Determine the (X, Y) coordinate at the center of the cell enclosing the given text.  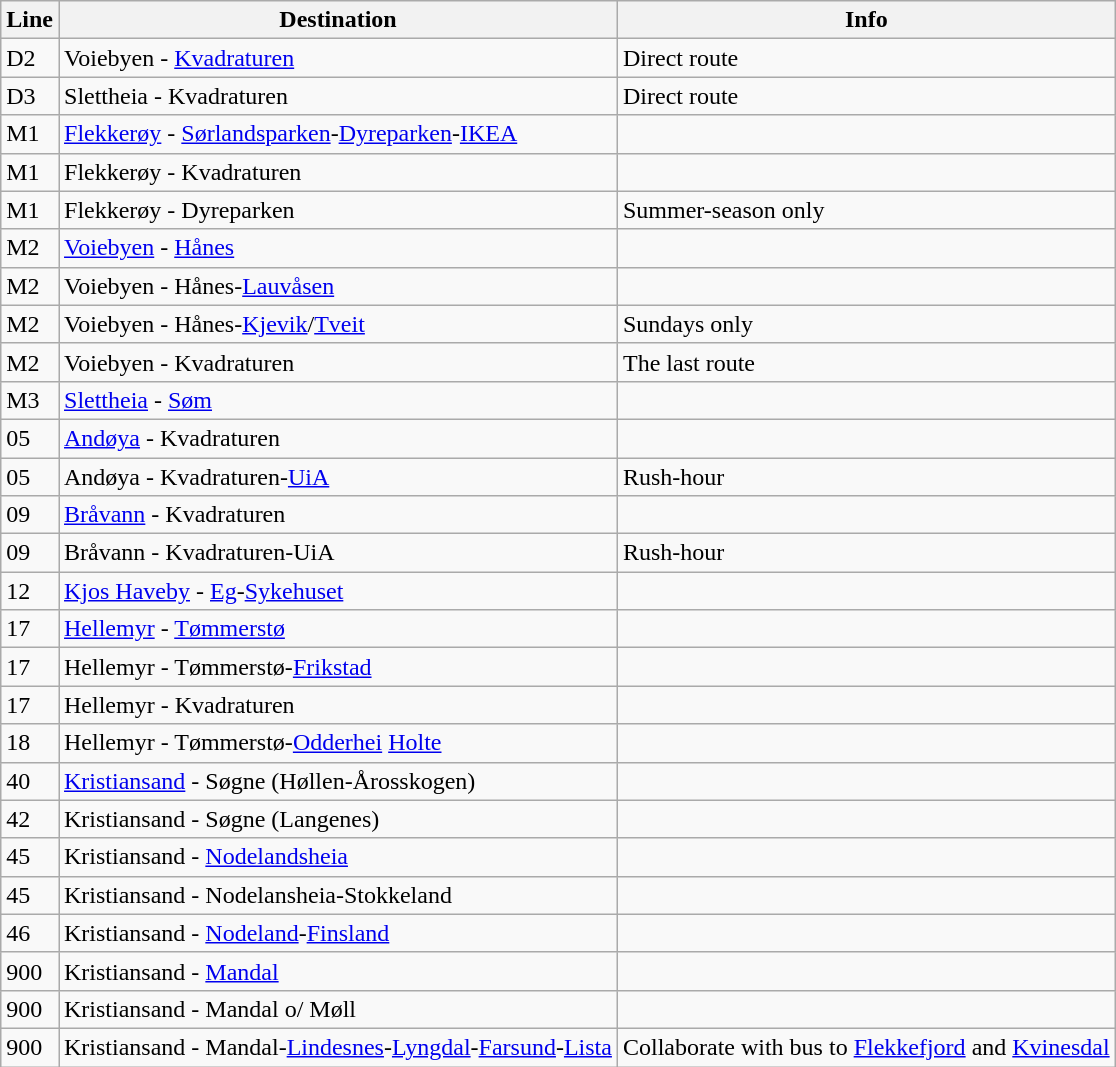
M3 (30, 400)
46 (30, 933)
Bråvann - Kvadraturen-UiA (338, 553)
Kristiansand - Mandal (338, 971)
Voiebyen - Hånes-Lauvåsen (338, 286)
Collaborate with bus to Flekkefjord and Kvinesdal (866, 1047)
42 (30, 819)
Kjos Haveby - Eg-Sykehuset (338, 591)
Hellemyr - Kvadraturen (338, 705)
Sundays only (866, 324)
Kristiansand - Mandal-Lindesnes-Lyngdal-Farsund-Lista (338, 1047)
Kristiansand - Søgne (Langenes) (338, 819)
Slettheia - Kvadraturen (338, 96)
Bråvann - Kvadraturen (338, 515)
Flekkerøy - Kvadraturen (338, 172)
Flekkerøy - Sørlandsparken-Dyreparken-IKEA (338, 134)
Hellemyr - Tømmerstø (338, 629)
Destination (338, 20)
Kristiansand - Søgne (Høllen-Årosskogen) (338, 781)
D2 (30, 58)
D3 (30, 96)
Andøya - Kvadraturen-UiA (338, 477)
40 (30, 781)
18 (30, 743)
Summer-season only (866, 210)
The last route (866, 362)
Info (866, 20)
Slettheia - Søm (338, 400)
Andøya - Kvadraturen (338, 438)
Kristiansand - Mandal o/ Møll (338, 1009)
Voiebyen - Hånes-Kjevik/Tveit (338, 324)
Hellemyr - Tømmerstø-Odderhei Holte (338, 743)
Kristiansand - Nodelandsheia (338, 857)
Kristiansand - Nodeland-Finsland (338, 933)
Hellemyr - Tømmerstø-Frikstad (338, 667)
Voiebyen - Hånes (338, 248)
Kristiansand - Nodelansheia-Stokkeland (338, 895)
Flekkerøy - Dyreparken (338, 210)
Line (30, 20)
12 (30, 591)
